Extract the [X, Y] coordinate from the center of the cell holding the provided text.  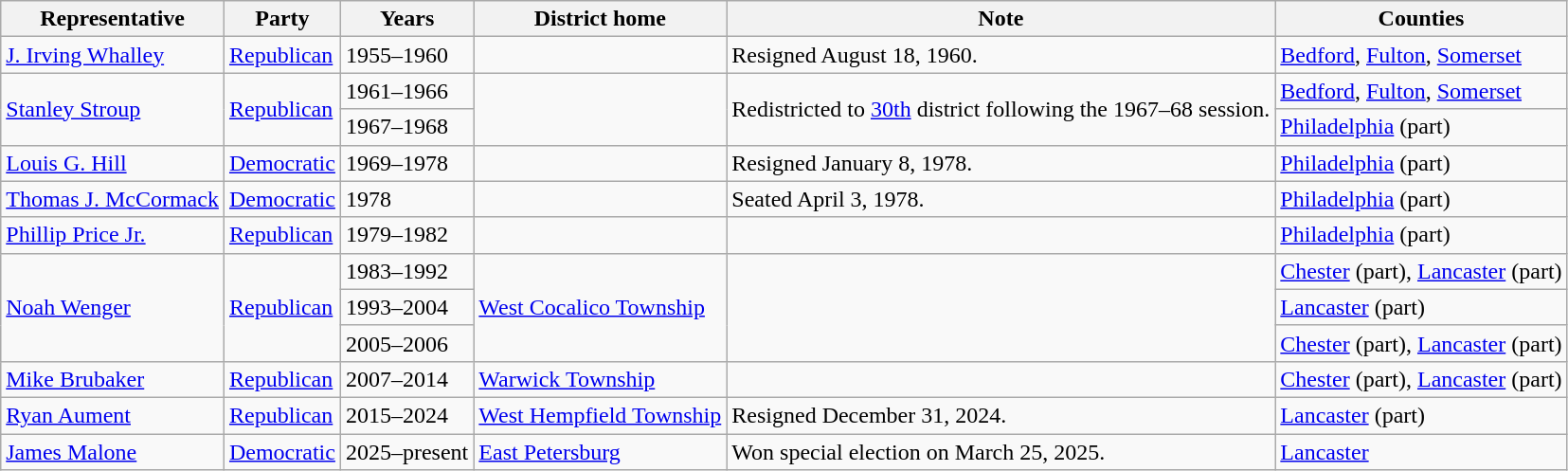
Resigned August 18, 1960. [1000, 55]
2007–2014 [406, 379]
Won special election on March 25, 2025. [1000, 452]
Counties [1421, 19]
Resigned January 8, 1978. [1000, 163]
1955–1960 [406, 55]
James Malone [113, 452]
2025–present [406, 452]
Lancaster [1421, 452]
1979–1982 [406, 235]
1969–1978 [406, 163]
2005–2006 [406, 343]
District home [601, 19]
1993–2004 [406, 307]
Noah Wenger [113, 307]
Mike Brubaker [113, 379]
Representative [113, 19]
East Petersburg [601, 452]
J. Irving Whalley [113, 55]
Party [282, 19]
West Cocalico Township [601, 307]
1978 [406, 199]
Louis G. Hill [113, 163]
1961–1966 [406, 91]
2015–2024 [406, 415]
Stanley Stroup [113, 109]
Seated April 3, 1978. [1000, 199]
1983–1992 [406, 271]
Ryan Aument [113, 415]
West Hempfield Township [601, 415]
Years [406, 19]
Note [1000, 19]
1967–1968 [406, 127]
Redistricted to 30th district following the 1967–68 session. [1000, 109]
Resigned December 31, 2024. [1000, 415]
Thomas J. McCormack [113, 199]
Warwick Township [601, 379]
Phillip Price Jr. [113, 235]
